For the text-containing cell, return its midpoint in [X, Y] coordinate format. 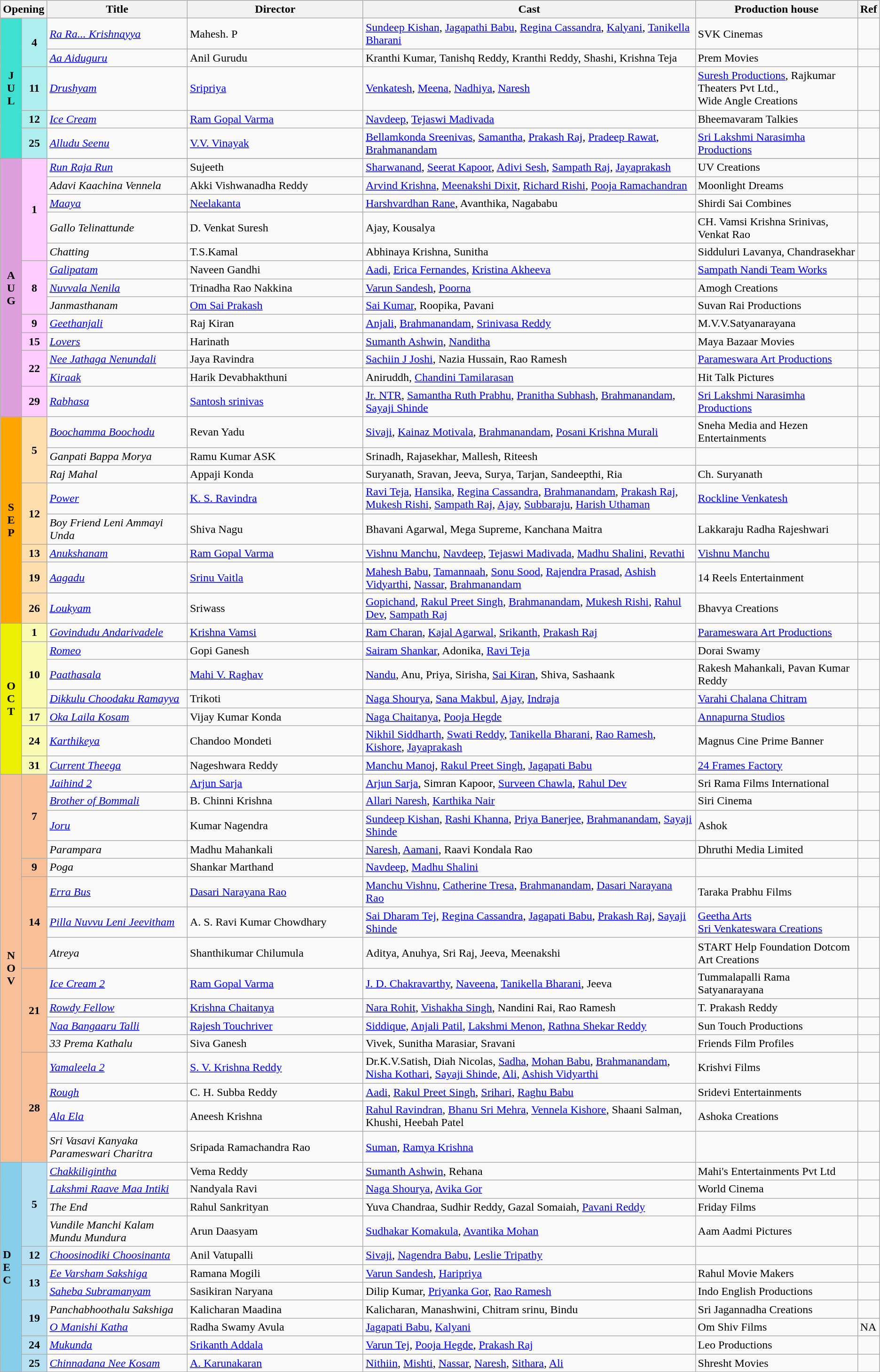
DEC [11, 1267]
Sneha Media and Hezen Entertainments [777, 432]
Rajesh Touchriver [275, 1026]
Bhavani Agarwal, Mega Supreme, Kanchana Maitra [529, 529]
Naga Shourya, Sana Makbul, Ajay, Indraja [529, 699]
Naresh, Aamani, Raavi Kondala Rao [529, 849]
Title [118, 9]
Cast [529, 9]
Poga [118, 867]
Rahul Sankrityan [275, 1207]
Krishna Chaitanya [275, 1007]
Ravi Teja, Hansika, Regina Cassandra, Brahmanandam, Prakash Raj, Mukesh Rishi, Sampath Raj, Ajay, Subbaraju, Harish Uthaman [529, 499]
Sumanth Ashwin, Nanditha [529, 341]
Current Theega [118, 765]
Aagadu [118, 578]
Vivek, Sunitha Marasiar, Sravani [529, 1044]
17 [34, 717]
Rahul Movie Makers [777, 1273]
Sun Touch Productions [777, 1026]
Chakkiligintha [118, 1171]
Naveen Gandhi [275, 270]
Sriwass [275, 608]
28 [34, 1107]
J. D. Chakravarthy, Naveena, Tanikella Bharani, Jeeva [529, 983]
Anjali, Brahmanandam, Srinivasa Reddy [529, 324]
Navdeep, Madhu Shalini [529, 867]
Radha Swamy Avula [275, 1327]
8 [34, 287]
Lakkaraju Radha Rajeshwari [777, 529]
Kumar Nagendra [275, 825]
Varun Sandesh, Haripriya [529, 1273]
Navdeep, Tejaswi Madivada [529, 119]
Appaji Konda [275, 474]
Aam Aadmi Pictures [777, 1231]
Gallo Telinattunde [118, 228]
Sidduluri Lavanya, Chandrasekhar [777, 252]
4 [34, 42]
Nuvvala Nenila [118, 287]
Om Shiv Films [777, 1327]
Production house [777, 9]
O Manishi Katha [118, 1327]
Anil Vatupalli [275, 1255]
Gopi Ganesh [275, 650]
Pilla Nuvvu Leni Jeevitham [118, 922]
Joru [118, 825]
Suryanath, Sravan, Jeeva, Surya, Tarjan, Sandeepthi, Ria [529, 474]
10 [34, 674]
Kiraak [118, 377]
Manchu Manoj, Rakul Preet Singh, Jagapati Babu [529, 765]
Friends Film Profiles [777, 1044]
Raj Mahal [118, 474]
START Help Foundation Dotcom Art Creations [777, 953]
SEP [11, 520]
Varun Sandesh, Poorna [529, 287]
Sivaji, Nagendra Babu, Leslie Tripathy [529, 1255]
15 [34, 341]
Dikkulu Choodaku Ramayya [118, 699]
Venkatesh, Meena, Nadhiya, Naresh [529, 88]
Chandoo Mondeti [275, 741]
Ganpati Bappa Morya [118, 456]
Nara Rohit, Vishakha Singh, Nandini Rai, Rao Ramesh [529, 1007]
Ram Charan, Kajal Agarwal, Srikanth, Prakash Raj [529, 632]
Leo Productions [777, 1345]
Vishnu Manchu [777, 553]
Hit Talk Pictures [777, 377]
Harik Devabhakthuni [275, 377]
Mahi's Entertainments Pvt Ltd [777, 1171]
Sridevi Entertainments [777, 1092]
A. Karunakaran [275, 1363]
Varun Tej, Pooja Hegde, Prakash Raj [529, 1345]
Aadi, Erica Fernandes, Kristina Akheeva [529, 270]
Galipatam [118, 270]
Kalicharan, Manashwini, Chitram srinu, Bindu [529, 1309]
Sri Jagannadha Creations [777, 1309]
Karthikeya [118, 741]
Sripriya [275, 88]
Aditya, Anuhya, Sri Raj, Jeeva, Meenakshi [529, 953]
Indo English Productions [777, 1291]
Mahesh Babu, Tamannaah, Sonu Sood, Rajendra Prasad, Ashish Vidyarthi, Nassar, Brahmanandam [529, 578]
Tummalapalli Rama Satyanarayana [777, 983]
Krishvi Films [777, 1068]
21 [34, 1010]
Paathasala [118, 674]
Sujeeth [275, 167]
Ashok [777, 825]
Brother of Bommali [118, 801]
Ra Ra... Krishnayya [118, 34]
Saheba Subramanyam [118, 1291]
Ch. Suryanath [777, 474]
Vishnu Manchu, Navdeep, Tejaswi Madivada, Madhu Shalini, Revathi [529, 553]
Aadi, Rakul Preet Singh, Srihari, Raghu Babu [529, 1092]
Run Raja Run [118, 167]
D. Venkat Suresh [275, 228]
T.S.Kamal [275, 252]
Vijay Kumar Konda [275, 717]
Dr.K.V.Satish, Diah Nicolas, Sadha, Mohan Babu, Brahmanandam, Nisha Kothari, Sayaji Shinde, Ali, Ashish Vidyarthi [529, 1068]
Yuva Chandraa, Sudhir Reddy, Gazal Somaiah, Pavani Reddy [529, 1207]
Nee Jathaga Nenundali [118, 359]
Naa Bangaaru Talli [118, 1026]
Shanthikumar Chilumula [275, 953]
Janmasthanam [118, 306]
Siddique, Anjali Patil, Lakshmi Menon, Rathna Shekar Reddy [529, 1026]
Shirdi Sai Combines [777, 203]
Aneesh Krishna [275, 1117]
Mahi V. Raghav [275, 674]
Trikoti [275, 699]
Dasari Narayana Rao [275, 892]
Govindudu Andarivadele [118, 632]
Krishna Vamsi [275, 632]
Friday Films [777, 1207]
Erra Bus [118, 892]
Harinath [275, 341]
Suvan Rai Productions [777, 306]
Chinnadana Nee Kosam [118, 1363]
V.V. Vinayak [275, 143]
Sai Dharam Tej, Regina Cassandra, Jagapati Babu, Prakash Raj, Sayaji Shinde [529, 922]
Annapurna Studios [777, 717]
Dilip Kumar, Priyanka Gor, Rao Ramesh [529, 1291]
Nikhil Siddharth, Swati Reddy, Tanikella Bharani, Rao Ramesh, Kishore, Jayaprakash [529, 741]
Geetha ArtsSri Venkateswara Creations [777, 922]
Neelakanta [275, 203]
Rahul Ravindran, Bhanu Sri Mehra, Vennela Kishore, Shaani Salman, Khushi, Heebah Patel [529, 1117]
Sampath Nandi Team Works [777, 270]
Shiva Nagu [275, 529]
Ashoka Creations [777, 1117]
Shresht Movies [777, 1363]
Arjun Sarja [275, 783]
Santosh srinivas [275, 402]
Harshvardhan Rane, Avanthika, Nagababu [529, 203]
The End [118, 1207]
Jagapati Babu, Kalyani [529, 1327]
Boy Friend Leni Ammayi Unda [118, 529]
AUG [11, 288]
Suman, Ramya Krishna [529, 1147]
Oka Laila Kosam [118, 717]
Adavi Kaachina Vennela [118, 185]
22 [34, 368]
Mahesh. P [275, 34]
Vundile Manchi Kalam Mundu Mundura [118, 1231]
Om Sai Prakash [275, 306]
Opening [24, 9]
Jaya Ravindra [275, 359]
Sundeep Kishan, Jagapathi Babu, Regina Cassandra, Kalyani, Tanikella Bharani [529, 34]
World Cinema [777, 1189]
Kranthi Kumar, Tanishq Reddy, Kranthi Reddy, Shashi, Krishna Teja [529, 58]
Nandyala Ravi [275, 1189]
Alludu Seenu [118, 143]
Ala Ela [118, 1117]
Sasikiran Naryana [275, 1291]
Varahi Chalana Chitram [777, 699]
CH. Vamsi Krishna Srinivas, Venkat Rao [777, 228]
Siva Ganesh [275, 1044]
S. V. Krishna Reddy [275, 1068]
Prem Movies [777, 58]
Abhinaya Krishna, Sunitha [529, 252]
Ice Cream 2 [118, 983]
Parampara [118, 849]
29 [34, 402]
Ee Varsham Sakshiga [118, 1273]
Rockline Venkatesh [777, 499]
Sundeep Kishan, Rashi Khanna, Priya Banerjee, Brahmanandam, Sayaji Shinde [529, 825]
Sripada Ramachandra Rao [275, 1147]
Bellamkonda Sreenivas, Samantha, Prakash Raj, Pradeep Rawat, Brahmanandam [529, 143]
Sai Kumar, Roopika, Pavani [529, 306]
SVK Cinemas [777, 34]
Taraka Prabhu Films [777, 892]
Naga Shourya, Avika Gor [529, 1189]
11 [34, 88]
Maaya [118, 203]
Bhavya Creations [777, 608]
Dorai Swamy [777, 650]
Jaihind 2 [118, 783]
Naga Chaitanya, Pooja Hegde [529, 717]
B. Chinni Krishna [275, 801]
K. S. Ravindra [275, 499]
24 Frames Factory [777, 765]
C. H. Subba Reddy [275, 1092]
Yamaleela 2 [118, 1068]
Aniruddh, Chandini Tamilarasan [529, 377]
A. S. Ravi Kumar Chowdhary [275, 922]
Raj Kiran [275, 324]
Rough [118, 1092]
Sivaji, Kainaz Motivala, Brahmanandam, Posani Krishna Murali [529, 432]
Aa Aiduguru [118, 58]
Srikanth Addala [275, 1345]
Siri Cinema [777, 801]
Anukshanam [118, 553]
7 [34, 817]
Jr. NTR, Samantha Ruth Prabhu, Pranitha Subhash, Brahmanandam, Sayaji Shinde [529, 402]
Revan Yadu [275, 432]
33 Prema Kathalu [118, 1044]
Suresh Productions, Rajkumar Theaters Pvt Ltd.,Wide Angle Creations [777, 88]
Nithiin, Mishti, Nassar, Naresh, Sithara, Ali [529, 1363]
Drushyam [118, 88]
Mukunda [118, 1345]
Arun Daasyam [275, 1231]
NA [869, 1327]
Sumanth Ashwin, Rehana [529, 1171]
NOV [11, 968]
Srinu Vaitla [275, 578]
Director [275, 9]
Sudhakar Komakula, Avantika Mohan [529, 1231]
Srinadh, Rajasekhar, Mallesh, Riteesh [529, 456]
Power [118, 499]
Ajay, Kousalya [529, 228]
Rabhasa [118, 402]
Akki Vishwanadha Reddy [275, 185]
Boochamma Boochodu [118, 432]
Gopichand, Rakul Preet Singh, Brahmanandam, Mukesh Rishi, Rahul Dev, Sampath Raj [529, 608]
14 [34, 922]
UV Creations [777, 167]
Maya Bazaar Movies [777, 341]
Moonlight Dreams [777, 185]
Ref [869, 9]
Ramu Kumar ASK [275, 456]
Lakshmi Raave Maa Intiki [118, 1189]
Loukyam [118, 608]
Sachiin J Joshi, Nazia Hussain, Rao Ramesh [529, 359]
Panchabhoothalu Sakshiga [118, 1309]
Sharwanand, Seerat Kapoor, Adivi Sesh, Sampath Raj, Jayaprakash [529, 167]
Atreya [118, 953]
Bheemavaram Talkies [777, 119]
Vema Reddy [275, 1171]
Shankar Marthand [275, 867]
Manchu Vishnu, Catherine Tresa, Brahmanandam, Dasari Narayana Rao [529, 892]
JUL [11, 88]
Arvind Krishna, Meenakshi Dixit, Richard Rishi, Pooja Ramachandran [529, 185]
Lovers [118, 341]
31 [34, 765]
Allari Naresh, Karthika Nair [529, 801]
Choosinodiki Choosinanta [118, 1255]
Sairam Shankar, Adonika, Ravi Teja [529, 650]
M.V.V.Satyanarayana [777, 324]
T. Prakash Reddy [777, 1007]
Nageshwara Reddy [275, 765]
Dhruthi Media Limited [777, 849]
Ice Cream [118, 119]
Madhu Mahankali [275, 849]
Chatting [118, 252]
Rowdy Fellow [118, 1007]
Magnus Cine Prime Banner [777, 741]
Sri Vasavi Kanyaka Parameswari Charitra [118, 1147]
Sri Rama Films International [777, 783]
Anil Gurudu [275, 58]
Nandu, Anu, Priya, Sirisha, Sai Kiran, Shiva, Sashaank [529, 674]
Amogh Creations [777, 287]
26 [34, 608]
OCT [11, 698]
Geethanjali [118, 324]
Trinadha Rao Nakkina [275, 287]
Arjun Sarja, Simran Kapoor, Surveen Chawla, Rahul Dev [529, 783]
Kalicharan Maadina [275, 1309]
Ramana Mogili [275, 1273]
Romeo [118, 650]
Rakesh Mahankali, Pavan Kumar Reddy [777, 674]
14 Reels Entertainment [777, 578]
